For the text-containing cell, return its midpoint in [X, Y] coordinate format. 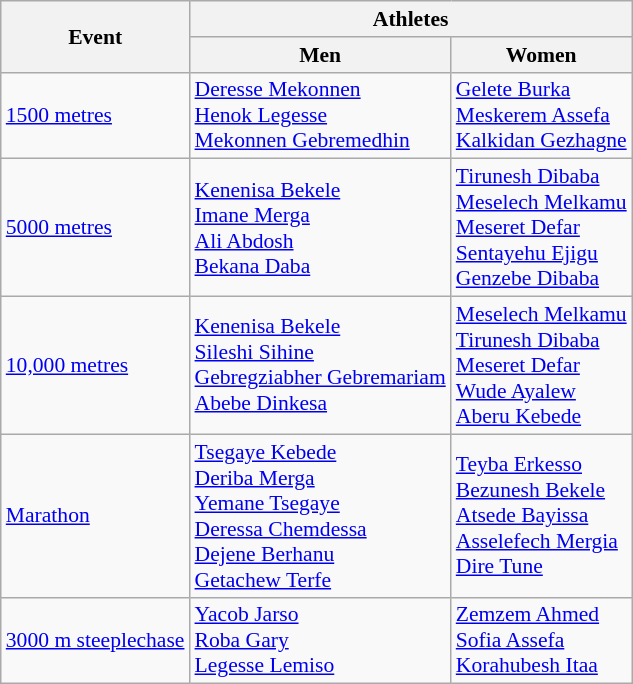
Kenenisa BekeleSileshi SihineGebregziabher GebremariamAbebe Dinkesa [320, 366]
Marathon [96, 516]
Teyba ErkessoBezunesh BekeleAtsede BayissaAsselefech MergiaDire Tune [542, 516]
Zemzem AhmedSofia AssefaKorahubesh Itaa [542, 640]
1500 metres [96, 116]
3000 m steeplechase [96, 640]
Yacob JarsoRoba GaryLegesse Lemiso [320, 640]
Deresse MekonnenHenok LegesseMekonnen Gebremedhin [320, 116]
Women [542, 55]
Athletes [411, 19]
Meselech MelkamuTirunesh DibabaMeseret DefarWude AyalewAberu Kebede [542, 366]
Gelete BurkaMeskerem AssefaKalkidan Gezhagne [542, 116]
Kenenisa BekeleImane MergaAli AbdoshBekana Daba [320, 228]
5000 metres [96, 228]
10,000 metres [96, 366]
Men [320, 55]
Event [96, 36]
Tsegaye KebedeDeriba MergaYemane TsegayeDeressa ChemdessaDejene BerhanuGetachew Terfe [320, 516]
Tirunesh DibabaMeselech MelkamuMeseret DefarSentayehu EjiguGenzebe Dibaba [542, 228]
